Detect which cell encompasses the target text, then output its (X, Y) center coordinate. 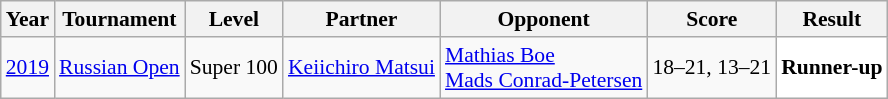
Runner-up (832, 68)
Keiichiro Matsui (362, 68)
2019 (28, 68)
Level (234, 19)
Score (712, 19)
Super 100 (234, 68)
Russian Open (120, 68)
Result (832, 19)
Mathias Boe Mads Conrad-Petersen (544, 68)
Opponent (544, 19)
Partner (362, 19)
Tournament (120, 19)
18–21, 13–21 (712, 68)
Year (28, 19)
